Find where the given text appears and provide that cell's center as (x, y) coordinate. 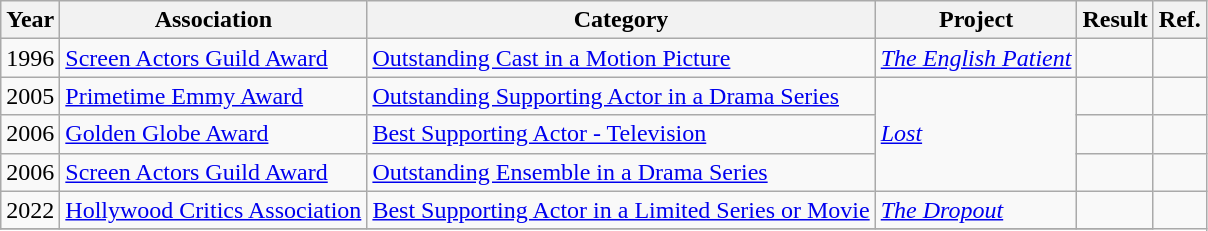
The English Patient (976, 58)
Outstanding Cast in a Motion Picture (621, 58)
2005 (30, 96)
2022 (30, 210)
Project (976, 20)
Best Supporting Actor in a Limited Series or Movie (621, 210)
Ref. (1180, 20)
Outstanding Supporting Actor in a Drama Series (621, 96)
Primetime Emmy Award (214, 96)
1996 (30, 58)
Hollywood Critics Association (214, 210)
The Dropout (976, 210)
Year (30, 20)
Outstanding Ensemble in a Drama Series (621, 172)
Lost (976, 134)
Category (621, 20)
Best Supporting Actor - Television (621, 134)
Golden Globe Award (214, 134)
Result (1115, 20)
Association (214, 20)
